Search for the cell housing the specified text and yield its [X, Y] center coordinate. 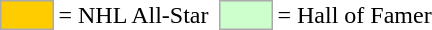
= NHL All-Star [134, 15]
